Determine the (x, y) coordinate at the center of the cell enclosing the given text.  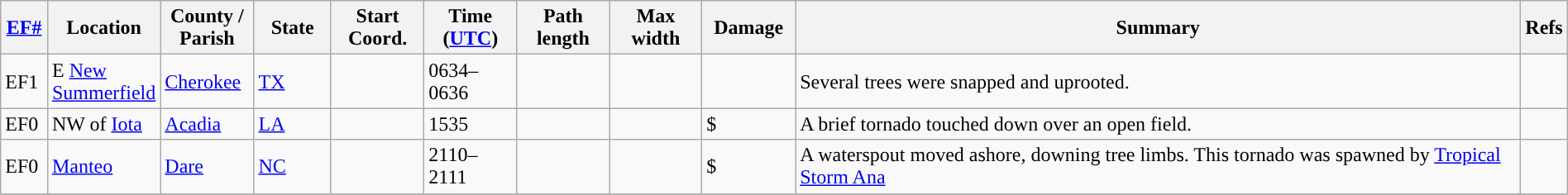
Location (103, 28)
0634–0636 (471, 81)
TX (293, 81)
2110–2111 (471, 167)
Summary (1158, 28)
A brief tornado touched down over an open field. (1158, 124)
NC (293, 167)
EF# (25, 28)
Damage (749, 28)
E New Summerfield (103, 81)
EF1 (25, 81)
1535 (471, 124)
State (293, 28)
Several trees were snapped and uprooted. (1158, 81)
Start Coord. (377, 28)
Max width (656, 28)
Time (UTC) (471, 28)
A waterspout moved ashore, downing tree limbs. This tornado was spawned by Tropical Storm Ana (1158, 167)
Cherokee (207, 81)
LA (293, 124)
Acadia (207, 124)
Refs (1545, 28)
NW of Iota (103, 124)
Dare (207, 167)
Path length (563, 28)
County / Parish (207, 28)
Manteo (103, 167)
